From the cell containing the given text, extract its center point as (X, Y) coordinate. 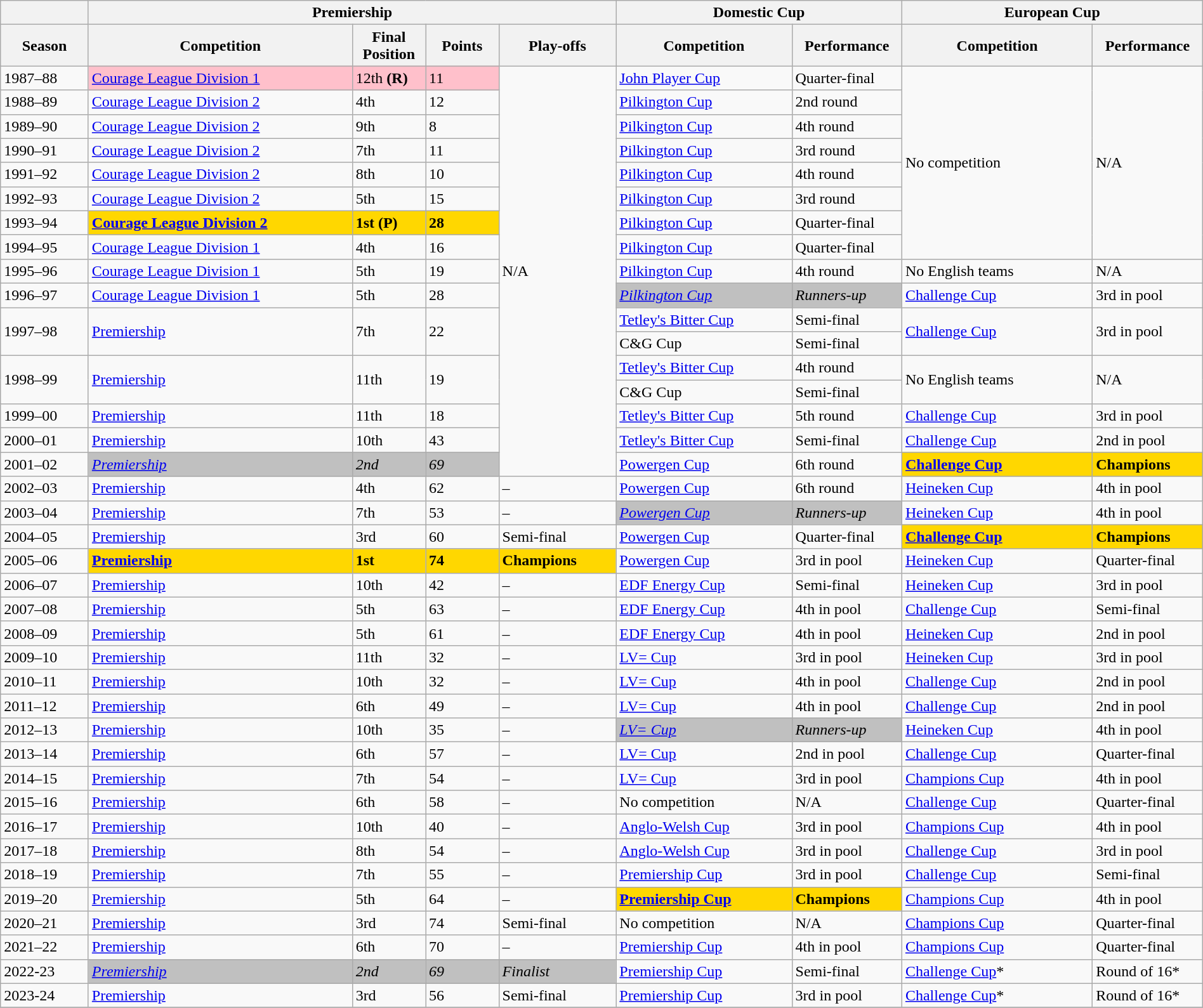
57 (462, 754)
1997–98 (44, 331)
2014–15 (44, 778)
1994–95 (44, 247)
8 (462, 126)
43 (462, 440)
2013–14 (44, 754)
40 (462, 827)
2012–13 (44, 730)
2008–09 (44, 633)
70 (462, 947)
1st (P) (388, 223)
53 (462, 513)
15 (462, 199)
61 (462, 633)
1990–91 (44, 150)
2nd round (846, 102)
12th (R) (388, 78)
1999–00 (44, 416)
1995–96 (44, 271)
2003–04 (44, 513)
Final Position (388, 46)
2015–16 (44, 802)
2009–10 (44, 657)
60 (462, 537)
10 (462, 174)
2004–05 (44, 537)
55 (462, 875)
2023-24 (44, 995)
63 (462, 609)
Points (462, 46)
1992–93 (44, 199)
9th (388, 126)
1st (388, 561)
Season (44, 46)
2017–18 (44, 851)
2000–01 (44, 440)
2005–06 (44, 561)
64 (462, 899)
2006–07 (44, 585)
35 (462, 730)
58 (462, 802)
2011–12 (44, 706)
16 (462, 247)
Play-offs (557, 46)
5th round (846, 416)
1988–89 (44, 102)
1991–92 (44, 174)
European Cup (1052, 13)
2007–08 (44, 609)
2020–21 (44, 923)
1996–97 (44, 295)
12 (462, 102)
2002–03 (44, 488)
2001–02 (44, 464)
56 (462, 995)
1998–99 (44, 380)
18 (462, 416)
1993–94 (44, 223)
Finalist (557, 971)
2010–11 (44, 681)
2016–17 (44, 827)
42 (462, 585)
22 (462, 331)
John Player Cup (704, 78)
Domestic Cup (759, 13)
49 (462, 706)
2022-23 (44, 971)
2018–19 (44, 875)
1989–90 (44, 126)
1987–88 (44, 78)
62 (462, 488)
2021–22 (44, 947)
2019–20 (44, 899)
